Determine the [X, Y] coordinate at the center of the cell enclosing the given text.  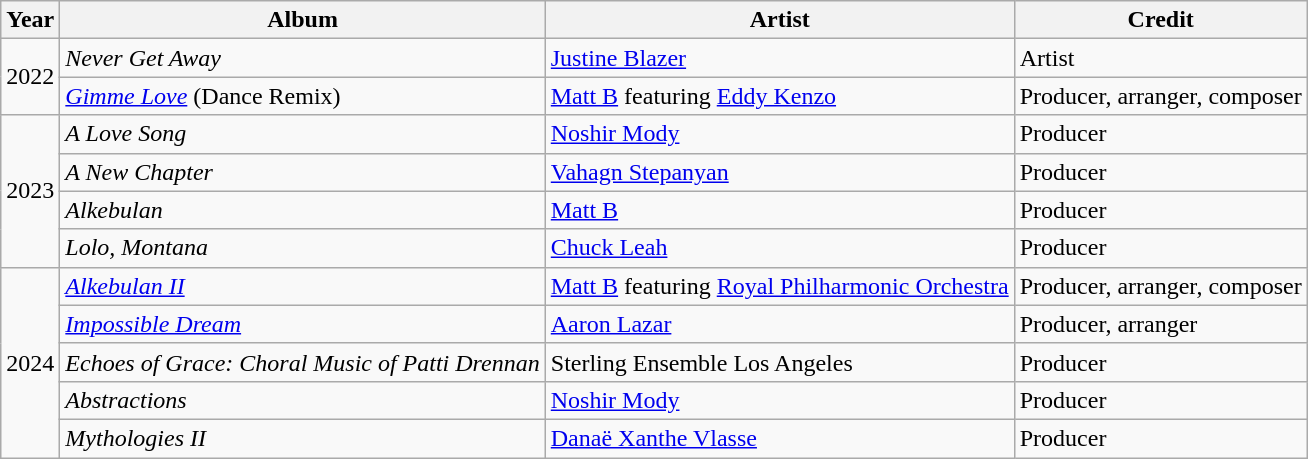
Vahagn Stepanyan [780, 172]
Impossible Dream [302, 324]
Matt B featuring Royal Philharmonic Orchestra [780, 286]
Abstractions [302, 400]
Alkebulan [302, 210]
Aaron Lazar [780, 324]
Producer, arranger [1160, 324]
Justine Blazer [780, 58]
Matt B [780, 210]
Album [302, 20]
Chuck Leah [780, 248]
Year [30, 20]
Echoes of Grace: Choral Music of Patti Drennan [302, 362]
A New Chapter [302, 172]
2024 [30, 362]
2022 [30, 77]
Alkebulan II [302, 286]
Lolo, Montana [302, 248]
Gimme Love (Dance Remix) [302, 96]
Credit [1160, 20]
Danaë Xanthe Vlasse [780, 438]
Matt B featuring Eddy Kenzo [780, 96]
Never Get Away [302, 58]
A Love Song [302, 134]
Sterling Ensemble Los Angeles [780, 362]
Mythologies II [302, 438]
2023 [30, 191]
